Output the (X, Y) coordinate of the center of the cell containing the given text.  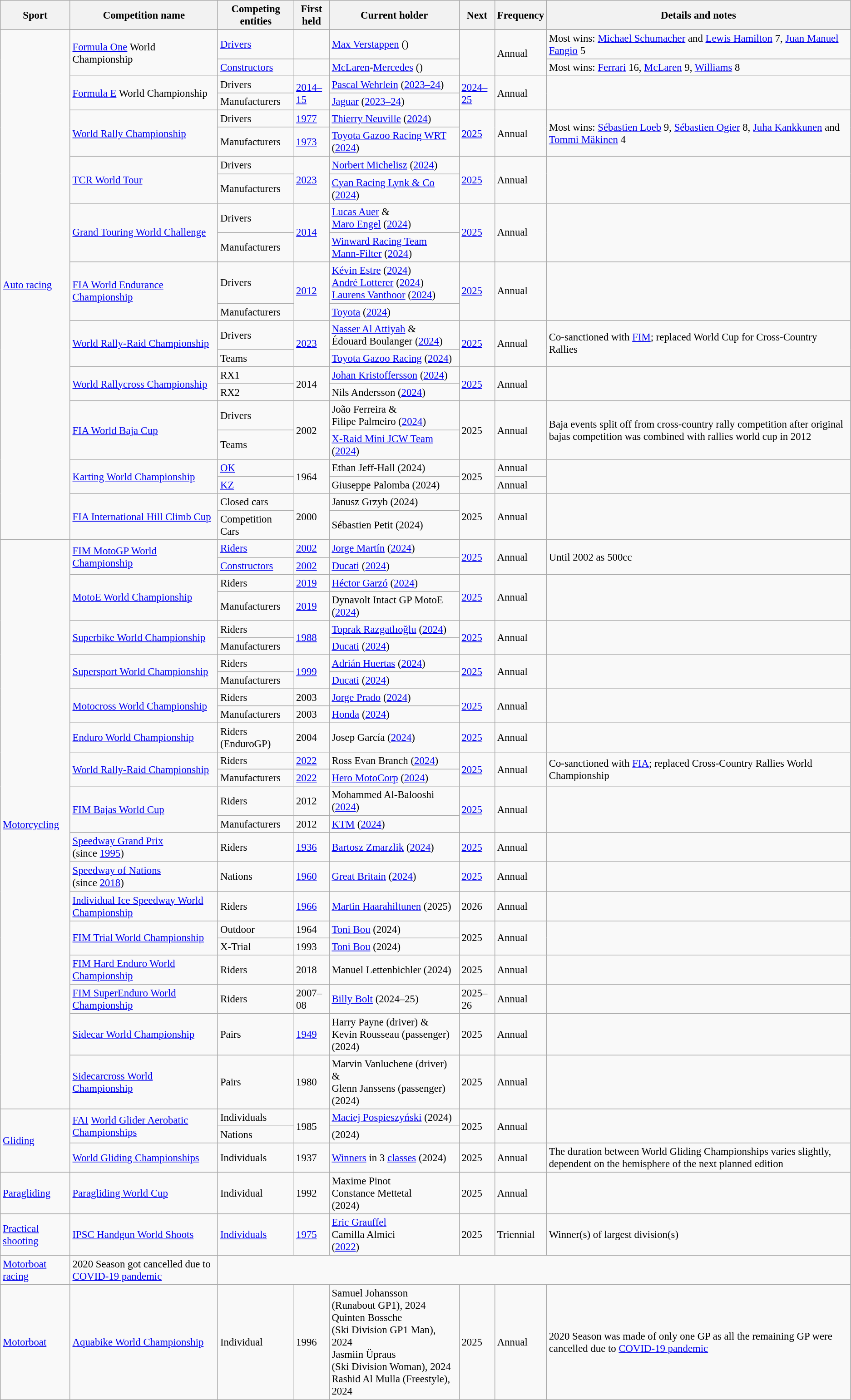
1993 (312, 946)
Ross Evan Branch (2024) (394, 761)
Winners in 3 classes (2024) (394, 1158)
Most wins: Ferrari 16, McLaren 9, Williams 8 (698, 68)
2025–26 (477, 999)
Manuel Lettenbichler (2024) (394, 970)
(2024) (394, 1134)
Outdoor (256, 929)
Norbert Michelisz (2024) (394, 165)
KTM (2024) (394, 824)
Sport (35, 15)
Giuseppe Palomba (2024) (394, 485)
Superbike World Championship (143, 637)
Billy Bolt (2024–25) (394, 999)
FIM Trial World Championship (143, 938)
Triennial (520, 1235)
Cyan Racing Lynk & Co (2024) (394, 189)
Winward Racing Team Mann-Filter (2024) (394, 247)
Hero MotoCorp (2024) (394, 778)
Adrián Huertas (2024) (394, 663)
Frequency (520, 15)
Next (477, 15)
Harry Payne (driver) & Kevin Rousseau (passenger) (2024) (394, 1035)
Practical shooting (35, 1235)
João Ferreira & Filipe Palmeiro (2024) (394, 416)
X-Raid Mini JCW Team (2024) (394, 445)
Ethan Jeff-Hall (2024) (394, 468)
1973 (312, 142)
Lucas Auer & Maro Engel (2024) (394, 218)
2007–08 (312, 999)
Motorboat (35, 1342)
Toyota (2024) (394, 312)
FIM Bajas World Cup (143, 809)
1966 (312, 906)
Maxime Pinot Constance Mettetal(2024) (394, 1193)
Paragliding (35, 1193)
FIM SuperEnduro World Championship (143, 999)
2024–25 (477, 94)
Gliding (35, 1141)
Formula One World Championship (143, 53)
Sébastien Petit (2024) (394, 526)
Current holder (394, 15)
OK (256, 468)
World Rally Championship (143, 133)
Nils Andersson (2024) (394, 392)
1936 (312, 847)
Co-sanctioned with FIM; replaced World Cup for Cross-Country Rallies (698, 344)
MotoE World Championship (143, 597)
1960 (312, 877)
Individual Ice Speedway World Championship (143, 906)
World Gliding Championships (143, 1158)
Until 2002 as 500cc (698, 557)
Competing entities (256, 15)
Héctor Garzó (2024) (394, 583)
McLaren-Mercedes () (394, 68)
Sidecar World Championship (143, 1035)
Motorboat racing (35, 1270)
Sidecarcross World Championship (143, 1082)
1949 (312, 1035)
Toyota Gazoo Racing WRT (2024) (394, 142)
Jorge Martín (2024) (394, 549)
1999 (312, 672)
Motorcycling (35, 824)
Jorge Prado (2024) (394, 697)
Co-sanctioned with FIA; replaced Cross-Country Rallies World Championship (698, 769)
1937 (312, 1158)
Details and notes (698, 15)
FIA World Endurance Championship (143, 291)
2000 (312, 517)
Motocross World Championship (143, 705)
Competition Cars (256, 526)
Janusz Grzyb (2024) (394, 502)
Marvin Vanluchene (driver) &Glenn Janssens (passenger) (2024) (394, 1082)
Honda (2024) (394, 715)
Baja events split off from cross-country rally competition after original bajas competition was combined with rallies world cup in 2012 (698, 430)
Auto racing (35, 285)
1996 (312, 1342)
Paragliding World Cup (143, 1193)
Firstheld (312, 15)
TCR World Tour (143, 180)
Johan Kristoffersson (2024) (394, 375)
Jaguar (2023–24) (394, 102)
Max Verstappen () (394, 44)
Dynavolt Intact GP MotoE (2024) (394, 606)
Thierry Neuville (2024) (394, 119)
RX1 (256, 375)
FIM MotoGP World Championship (143, 557)
Josep García (2024) (394, 738)
Supersport World Championship (143, 672)
1980 (312, 1082)
Aquabike World Championship (143, 1342)
Winner(s) of largest division(s) (698, 1235)
Enduro World Championship (143, 738)
FIA World Baja Cup (143, 430)
2014–15 (312, 94)
Toyota Gazoo Racing (2024) (394, 358)
Great Britain (2024) (394, 877)
2020 Season was made of only one GP as all the remaining GP were cancelled due to COVID-19 pandemic (698, 1342)
Nasser Al Attiyah & Édouard Boulanger (2024) (394, 335)
Mohammed Al-Balooshi (2024) (394, 801)
RX2 (256, 392)
Speedway of Nations(since 2018) (143, 877)
X-Trial (256, 946)
Speedway Grand Prix(since 1995) (143, 847)
IPSC Handgun World Shoots (143, 1235)
Most wins: Sébastien Loeb 9, Sébastien Ogier 8, Juha Kankkunen and Tommi Mäkinen 4 (698, 133)
Bartosz Zmarzlik (2024) (394, 847)
1977 (312, 119)
2026 (477, 906)
1988 (312, 637)
2004 (312, 738)
FAI World Glider Aerobatic Championships (143, 1126)
1985 (312, 1126)
KZ (256, 485)
Martin Haarahiltunen (2025) (394, 906)
Maciej Pospieszyński (2024) (394, 1118)
2020 Season got cancelled due to COVID-19 pandemic (143, 1270)
1992 (312, 1193)
Karting World Championship (143, 477)
1975 (312, 1235)
Competition name (143, 15)
Kévin Estre (2024) André Lotterer (2024) Laurens Vanthoor (2024) (394, 282)
Grand Touring World Challenge (143, 232)
Closed cars (256, 502)
Toprak Razgatlıoğlu (2024) (394, 629)
World Rallycross Championship (143, 384)
FIM Hard Enduro World Championship (143, 970)
2018 (312, 970)
The duration between World Gliding Championships varies slightly, dependent on the hemisphere of the next planned edition (698, 1158)
Pascal Wehrlein (2023–24) (394, 85)
FIA International Hill Climb Cup (143, 517)
Eric Grauffel Camilla Almici(2022) (394, 1235)
Most wins: Michael Schumacher and Lewis Hamilton 7, Juan Manuel Fangio 5 (698, 44)
Riders(EnduroGP) (256, 738)
Formula E World Championship (143, 94)
